Capture the cell that displays the provided text and extract its (x, y) central coordinate. 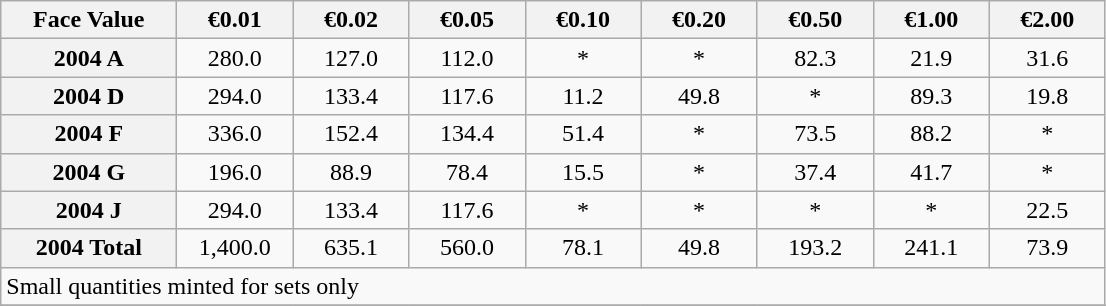
152.4 (351, 134)
€2.00 (1047, 20)
19.8 (1047, 96)
Face Value (89, 20)
€0.20 (699, 20)
2004 D (89, 96)
73.9 (1047, 248)
11.2 (583, 96)
336.0 (235, 134)
88.9 (351, 172)
21.9 (931, 58)
37.4 (815, 172)
€0.10 (583, 20)
127.0 (351, 58)
51.4 (583, 134)
2004 Total (89, 248)
82.3 (815, 58)
41.7 (931, 172)
€0.01 (235, 20)
€0.02 (351, 20)
241.1 (931, 248)
88.2 (931, 134)
280.0 (235, 58)
78.1 (583, 248)
2004 A (89, 58)
€1.00 (931, 20)
89.3 (931, 96)
€0.05 (467, 20)
560.0 (467, 248)
196.0 (235, 172)
78.4 (467, 172)
22.5 (1047, 210)
193.2 (815, 248)
73.5 (815, 134)
2004 G (89, 172)
15.5 (583, 172)
635.1 (351, 248)
2004 F (89, 134)
112.0 (467, 58)
1,400.0 (235, 248)
2004 J (89, 210)
31.6 (1047, 58)
Small quantities minted for sets only (554, 286)
€0.50 (815, 20)
134.4 (467, 134)
